Output the (x, y) coordinate of the center of the cell containing the given text.  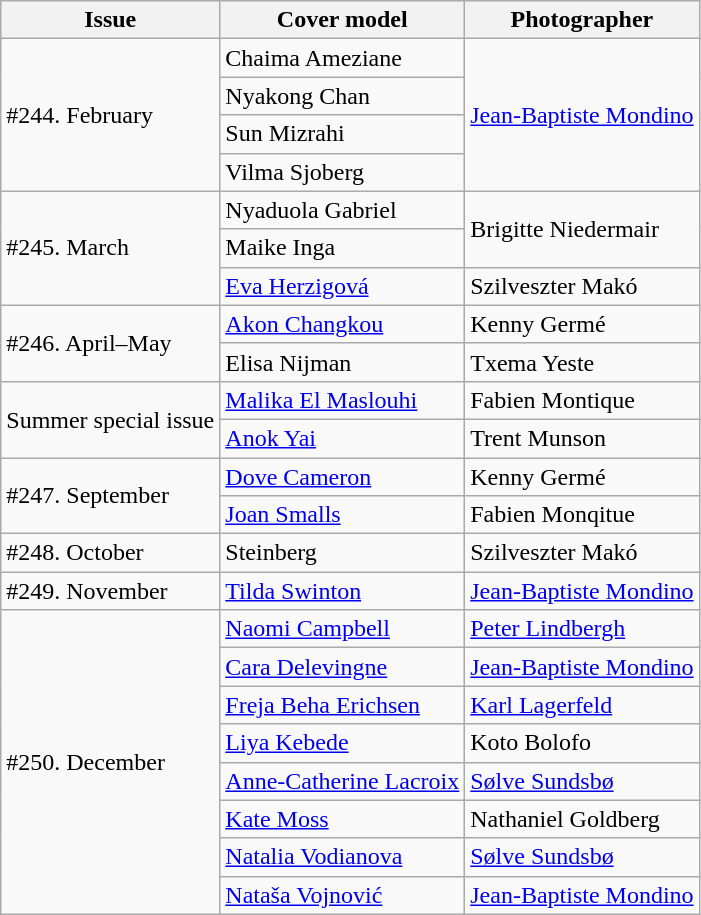
Peter Lindbergh (582, 629)
Trent Munson (582, 438)
Vilma Sjoberg (342, 172)
Maike Inga (342, 248)
Karl Lagerfeld (582, 705)
Joan Smalls (342, 515)
Kate Moss (342, 819)
Malika El Maslouhi (342, 400)
#248. October (110, 553)
Akon Changkou (342, 324)
#249. November (110, 591)
Fabien Monqitue (582, 515)
Photographer (582, 20)
#246. April–May (110, 343)
Brigitte Niedermair (582, 229)
Freja Beha Erichsen (342, 705)
Fabien Montique (582, 400)
Dove Cameron (342, 477)
#250. December (110, 762)
Nyakong Chan (342, 96)
Elisa Nijman (342, 362)
Koto Bolofo (582, 743)
Steinberg (342, 553)
Nataša Vojnović (342, 895)
Chaima Ameziane (342, 58)
Tilda Swinton (342, 591)
Anne-Catherine Lacroix (342, 781)
Sun Mizrahi (342, 134)
Eva Herzigová (342, 286)
Cover model (342, 20)
#245. March (110, 248)
Anok Yai (342, 438)
#247. September (110, 496)
#244. February (110, 115)
Summer special issue (110, 419)
Natalia Vodianova (342, 857)
Nathaniel Goldberg (582, 819)
Nyaduola Gabriel (342, 210)
Cara Delevingne (342, 667)
Liya Kebede (342, 743)
Txema Yeste (582, 362)
Issue (110, 20)
Naomi Campbell (342, 629)
